Pinpoint the cell where the given text exists, returning its [x, y] midpoint coordinate. 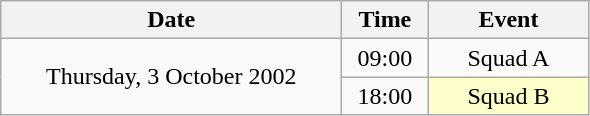
18:00 [385, 96]
Thursday, 3 October 2002 [172, 77]
Squad B [508, 96]
Squad A [508, 58]
Event [508, 20]
Time [385, 20]
09:00 [385, 58]
Date [172, 20]
